Search for the cell housing the specified text and yield its [x, y] center coordinate. 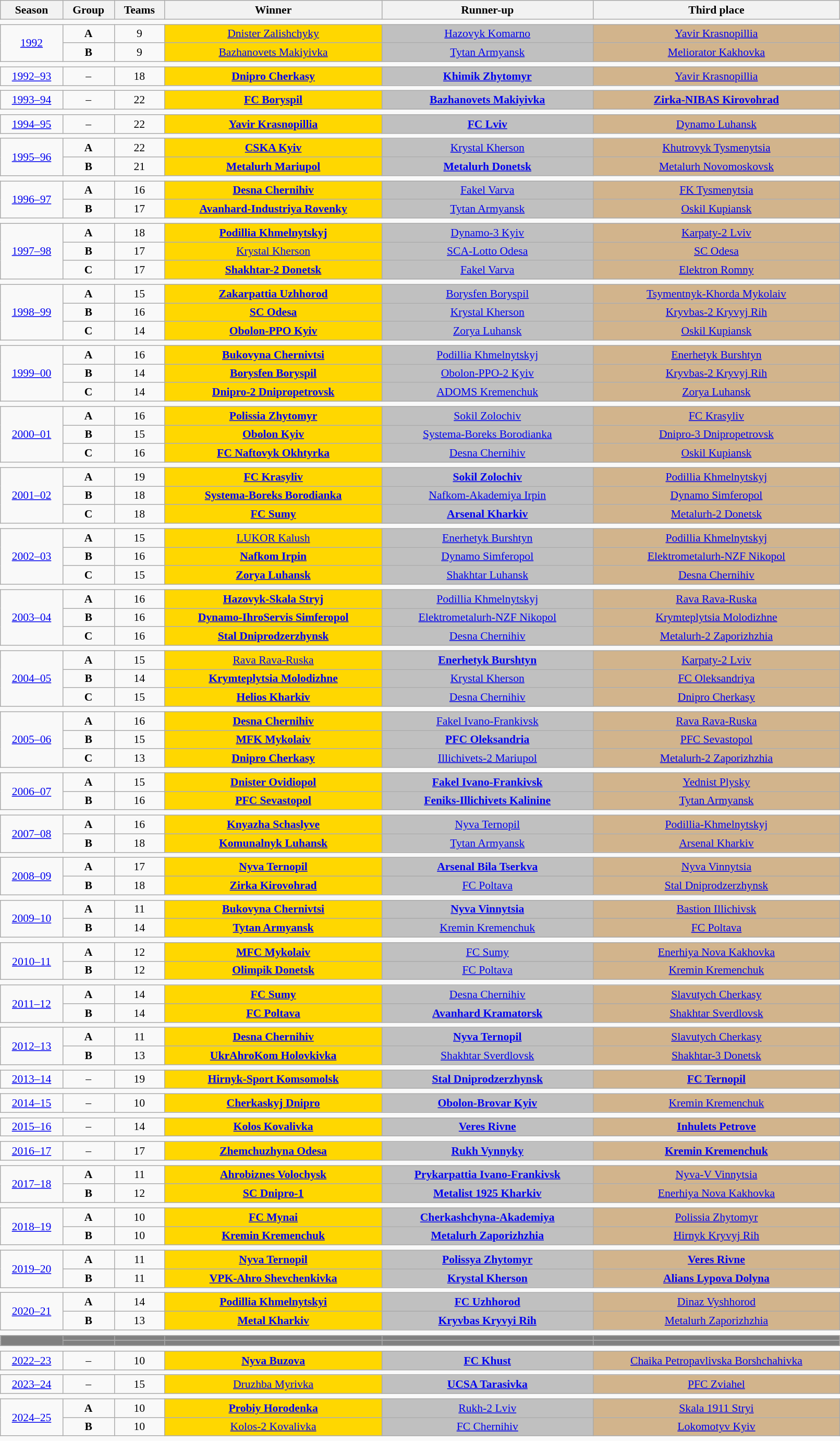
UkrAhroKom Holovkivka [273, 1055]
Dnipro-2 Dnipropetrovsk [273, 392]
Meliorator Kakhovka [716, 53]
Winner [273, 10]
2011–12 [31, 1004]
Metalurh-2 Donetsk [716, 514]
1995–96 [31, 158]
Metalurh Novomoskovsk [716, 166]
2024–25 [31, 1417]
ADOMS Kremenchuk [487, 392]
Teams [140, 10]
Nafkom Irpin [273, 557]
1992 [31, 43]
1997–98 [31, 251]
Olimpik Donetsk [273, 970]
Probiy Horodenka [273, 1408]
2003–04 [31, 618]
Metalurh Donetsk [487, 166]
Metalist 1925 Kharkiv [487, 1194]
Cherkashchyna-Akademiya [487, 1217]
Rukh-2 Lviv [487, 1408]
Obolon-PPO Kyiv [273, 331]
Yednist Plysky [716, 782]
Nafkom-Akademiya Irpin [487, 496]
Kolos Kovalivka [273, 1127]
Shakhtar Luhansk [487, 575]
Runner-up [487, 10]
Avanhard Kramatorsk [487, 1013]
Illichivets-2 Mariupol [487, 759]
2017–18 [31, 1184]
Podillia Khmelnytskyi [273, 1302]
21 [140, 166]
2019–20 [31, 1269]
2007–08 [31, 834]
FC Boryspil [273, 100]
Alians Lypova Dolyna [716, 1278]
Avanhard-Industriya Rovenky [273, 209]
Dnipro-3 Dnipropetrovsk [716, 435]
Nyva Buzova [273, 1361]
Nyva-V Vinnytsia [716, 1175]
FC Chernihiv [487, 1427]
SCA-Lotto Odesa [487, 251]
Prykarpattia Ivano-Frankivsk [487, 1175]
MFC Mykolaiv [273, 952]
Dynamo-3 Kyiv [487, 233]
Tsymentnyk-Khorda Mykolaiv [716, 294]
2001–02 [31, 496]
2016–17 [31, 1151]
Dnister Zalishchyky [273, 34]
2022–23 [31, 1361]
Shakhtar-3 Donetsk [716, 1055]
MFK Mykolaiv [273, 740]
2015–16 [31, 1127]
FC Oleksandriya [716, 679]
FC Uzhhorod [487, 1302]
2008–09 [31, 876]
2002–03 [31, 556]
VPK-Ahro Shevchenkivka [273, 1278]
Druzhba Myrivka [273, 1385]
2006–07 [31, 791]
2020–21 [31, 1312]
Cherkaskyj Dnipro [273, 1103]
Podillia-Khmelnytskyj [716, 825]
Elektron Romny [716, 270]
2005–06 [31, 740]
Metal Kharkiv [273, 1321]
SC Dnipro-1 [273, 1194]
Metalurh Mariupol [273, 166]
2000–01 [31, 434]
Hirnyk-Sport Komsomolsk [273, 1079]
FC Mynai [273, 1217]
Rukh Vynnyky [487, 1151]
FC Lviv [487, 124]
Zirka Kirovohrad [273, 886]
Inhulets Petrove [716, 1127]
Khimik Zhytomyr [487, 76]
Knyazha Schaslyve [273, 825]
Helios Kharkiv [273, 698]
PFC Zviahel [716, 1385]
2013–14 [31, 1079]
Dinaz Vyshhorod [716, 1302]
CSKA Kyiv [273, 148]
Dynamo Luhansk [716, 124]
Skala 1911 Stryi [716, 1408]
Zakarpattia Uzhhorod [273, 294]
2012–13 [31, 1047]
FC Naftovyk Okhtyrka [273, 453]
Arsenal Bila Tserkva [487, 867]
Lokomotyv Kyiv [716, 1427]
2004–05 [31, 678]
2010–11 [31, 961]
Obolon-Brovar Kyiv [487, 1103]
Third place [716, 10]
Kolos-2 Kovalivka [273, 1427]
Shakhtar-2 Donetsk [273, 270]
Khutrovyk Tysmenytsia [716, 148]
1999–00 [31, 374]
Dnister Ovidiopol [273, 782]
Hazovyk Komarno [487, 34]
Zirka-NIBAS Kirovohrad [716, 100]
Chaika Petropavlivska Borshchahivka [716, 1361]
Dynamo-IhroServis Simferopol [273, 618]
1994–95 [31, 124]
LUKOR Kalush [273, 538]
PFC Oleksandria [487, 740]
1993–94 [31, 100]
Obolon Kyiv [273, 435]
FK Tysmenytsia [716, 190]
2014–15 [31, 1103]
Group [89, 10]
Komunalnyk Luhansk [273, 843]
Hazovyk-Skala Stryj [273, 599]
Bastion Illichivsk [716, 909]
Hirnyk Kryvyj Rih [716, 1236]
Feniks-Illichivets Kalinine [487, 801]
1992–93 [31, 76]
UCSA Tarasivka [487, 1385]
FC Ternopil [716, 1079]
Obolon-PPO-2 Kyiv [487, 374]
2009–10 [31, 918]
Zhemchuzhyna Odesa [273, 1151]
2023–24 [31, 1385]
Polissya Zhytomyr [487, 1260]
Season [31, 10]
1996–97 [31, 199]
FC Khust [487, 1361]
1998–99 [31, 312]
2018–19 [31, 1226]
Kryvbas Kryvyi Rih [487, 1321]
Ahrobiznes Volochysk [273, 1175]
